Pinpoint the cell where the given text exists, returning its [X, Y] midpoint coordinate. 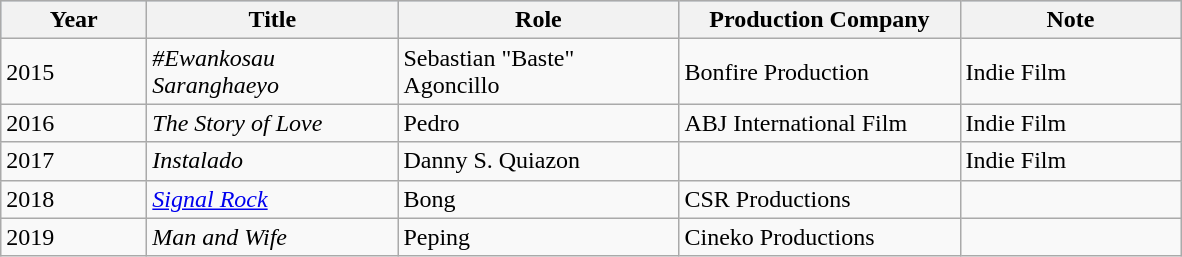
Production Company [820, 20]
Year [74, 20]
Cineko Productions [820, 237]
Instalado [272, 161]
Title [272, 20]
2018 [74, 199]
Man and Wife [272, 237]
Role [538, 20]
Note [1070, 20]
ABJ International Film [820, 123]
Sebastian "Baste" Agoncillo [538, 72]
Bonfire Production [820, 72]
#Ewankosau Saranghaeyo [272, 72]
Bong [538, 199]
Signal Rock [272, 199]
2015 [74, 72]
The Story of Love [272, 123]
2019 [74, 237]
2017 [74, 161]
Danny S. Quiazon [538, 161]
CSR Productions [820, 199]
Peping [538, 237]
2016 [74, 123]
Pedro [538, 123]
